From the cell containing the given text, extract its center point as (X, Y) coordinate. 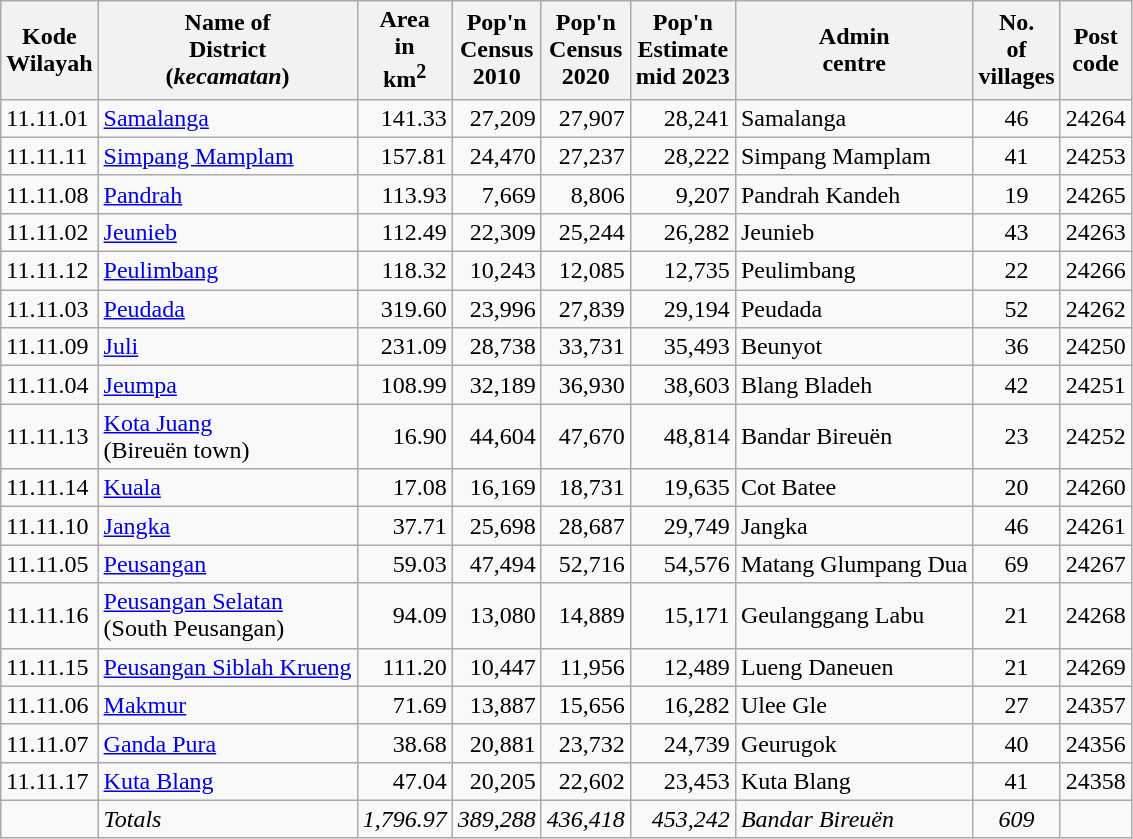
Ulee Gle (854, 705)
609 (1016, 819)
319.60 (404, 309)
389,288 (496, 819)
Postcode (1096, 50)
Peusangan (228, 564)
11.11.08 (50, 194)
Geulanggang Labu (854, 616)
16,282 (682, 705)
Peusangan Siblah Krueng (228, 667)
27,839 (586, 309)
Lueng Daneuen (854, 667)
36 (1016, 347)
8,806 (586, 194)
24357 (1096, 705)
24264 (1096, 118)
24,470 (496, 156)
24250 (1096, 347)
11.11.17 (50, 781)
12,735 (682, 271)
9,207 (682, 194)
111.20 (404, 667)
23,732 (586, 743)
48,814 (682, 436)
47.04 (404, 781)
24268 (1096, 616)
19 (1016, 194)
Blang Bladeh (854, 385)
15,171 (682, 616)
38.68 (404, 743)
Cot Batee (854, 488)
436,418 (586, 819)
11.11.06 (50, 705)
Juli (228, 347)
12,085 (586, 271)
11.11.04 (50, 385)
27,907 (586, 118)
24251 (1096, 385)
108.99 (404, 385)
15,656 (586, 705)
11.11.16 (50, 616)
25,698 (496, 526)
26,282 (682, 232)
24260 (1096, 488)
20,205 (496, 781)
27,237 (586, 156)
24266 (1096, 271)
Kuala (228, 488)
112.49 (404, 232)
28,687 (586, 526)
Totals (228, 819)
20,881 (496, 743)
24267 (1096, 564)
24253 (1096, 156)
24261 (1096, 526)
11.11.05 (50, 564)
27,209 (496, 118)
12,489 (682, 667)
33,731 (586, 347)
11,956 (586, 667)
24265 (1096, 194)
11.11.01 (50, 118)
25,244 (586, 232)
54,576 (682, 564)
52 (1016, 309)
29,749 (682, 526)
7,669 (496, 194)
113.93 (404, 194)
Geurugok (854, 743)
Pop'nCensus2010 (496, 50)
Pop'nEstimatemid 2023 (682, 50)
69 (1016, 564)
Ganda Pura (228, 743)
16,169 (496, 488)
Peusangan Selatan (South Peusangan) (228, 616)
141.33 (404, 118)
11.11.15 (50, 667)
47,494 (496, 564)
Pop'nCensus2020 (586, 50)
No. of villages (1016, 50)
24252 (1096, 436)
24,739 (682, 743)
Beunyot (854, 347)
23,453 (682, 781)
11.11.10 (50, 526)
Pandrah (228, 194)
43 (1016, 232)
28,738 (496, 347)
10,243 (496, 271)
23,996 (496, 309)
42 (1016, 385)
16.90 (404, 436)
11.11.13 (50, 436)
24356 (1096, 743)
118.32 (404, 271)
35,493 (682, 347)
29,194 (682, 309)
17.08 (404, 488)
40 (1016, 743)
Jeumpa (228, 385)
71.69 (404, 705)
27 (1016, 705)
28,241 (682, 118)
24262 (1096, 309)
47,670 (586, 436)
13,080 (496, 616)
52,716 (586, 564)
Kota Juang (Bireuën town) (228, 436)
36,930 (586, 385)
Matang Glumpang Dua (854, 564)
11.11.12 (50, 271)
Area in km2 (404, 50)
37.71 (404, 526)
22,309 (496, 232)
Kode Wilayah (50, 50)
11.11.03 (50, 309)
94.09 (404, 616)
453,242 (682, 819)
20 (1016, 488)
11.11.11 (50, 156)
24263 (1096, 232)
Admin centre (854, 50)
231.09 (404, 347)
Name ofDistrict(kecamatan) (228, 50)
22 (1016, 271)
Makmur (228, 705)
32,189 (496, 385)
22,602 (586, 781)
11.11.07 (50, 743)
Pandrah Kandeh (854, 194)
11.11.14 (50, 488)
18,731 (586, 488)
44,604 (496, 436)
10,447 (496, 667)
11.11.09 (50, 347)
11.11.02 (50, 232)
1,796.97 (404, 819)
157.81 (404, 156)
23 (1016, 436)
14,889 (586, 616)
38,603 (682, 385)
24358 (1096, 781)
59.03 (404, 564)
28,222 (682, 156)
19,635 (682, 488)
13,887 (496, 705)
24269 (1096, 667)
